Detect which cell encompasses the target text, then output its (X, Y) center coordinate. 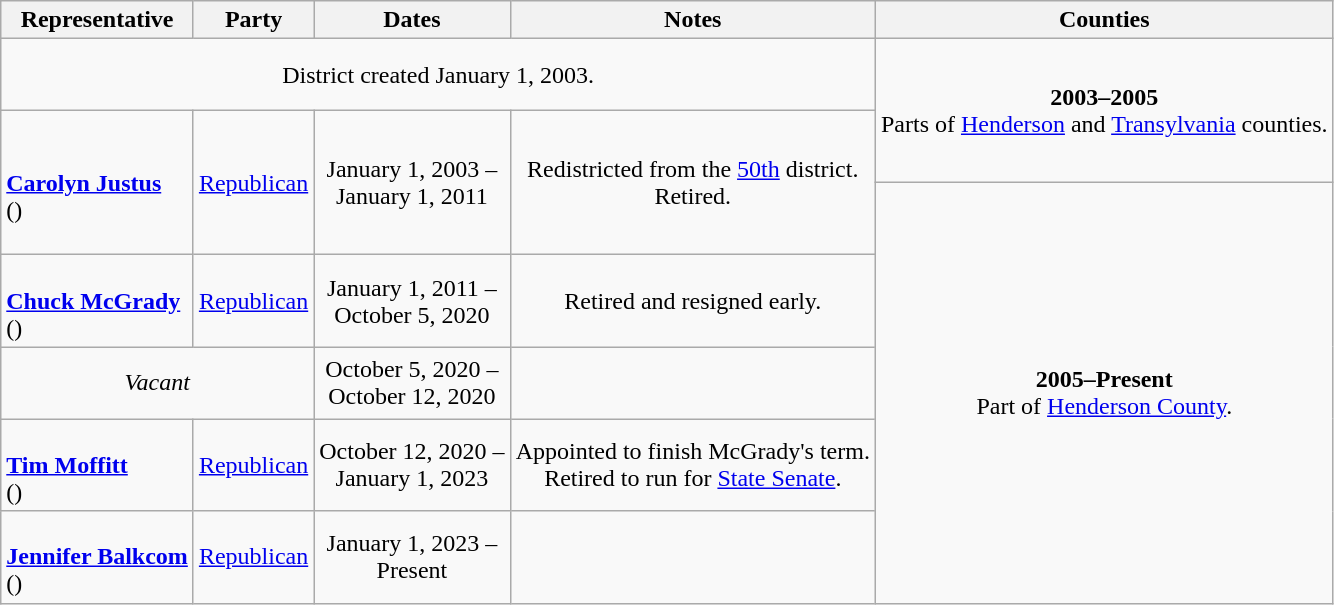
Representative (98, 20)
January 1, 2023 – Present (412, 557)
Retired and resigned early. (692, 301)
Party (253, 20)
2003–2005 Parts of Henderson and Transylvania counties. (1104, 111)
January 1, 2003 – January 1, 2011 (412, 183)
Notes (692, 20)
Tim Moffitt() (98, 465)
District created January 1, 2003. (438, 75)
Carolyn Justus() (98, 183)
Dates (412, 20)
Redistricted from the 50th district. Retired. (692, 183)
Counties (1104, 20)
Jennifer Balkcom() (98, 557)
October 5, 2020 – October 12, 2020 (412, 383)
2005–Present Part of Henderson County. (1104, 393)
October 12, 2020 – January 1, 2023 (412, 465)
Appointed to finish McGrady's term. Retired to run for State Senate. (692, 465)
January 1, 2011 – October 5, 2020 (412, 301)
Vacant (158, 383)
Chuck McGrady() (98, 301)
